Capture the cell that displays the provided text and extract its (X, Y) central coordinate. 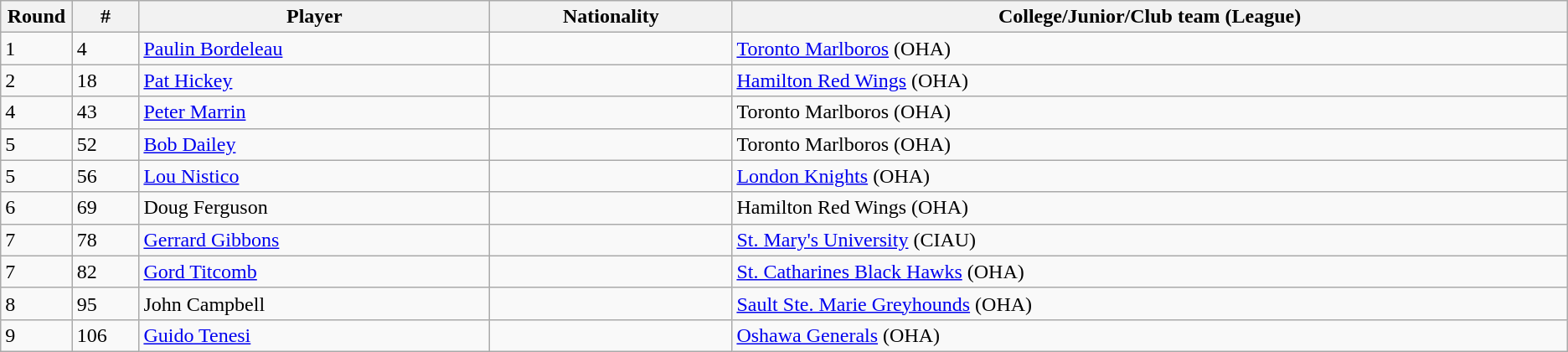
Round (37, 17)
St. Mary's University (CIAU) (1149, 240)
Peter Marrin (315, 112)
56 (106, 176)
# (106, 17)
78 (106, 240)
London Knights (OHA) (1149, 176)
69 (106, 208)
Oshawa Generals (OHA) (1149, 335)
Doug Ferguson (315, 208)
Sault Ste. Marie Greyhounds (OHA) (1149, 303)
St. Catharines Black Hawks (OHA) (1149, 272)
John Campbell (315, 303)
95 (106, 303)
Paulin Bordeleau (315, 49)
8 (37, 303)
College/Junior/Club team (League) (1149, 17)
Gerrard Gibbons (315, 240)
82 (106, 272)
106 (106, 335)
52 (106, 144)
Pat Hickey (315, 80)
Lou Nistico (315, 176)
2 (37, 80)
Nationality (611, 17)
Bob Dailey (315, 144)
6 (37, 208)
Guido Tenesi (315, 335)
Gord Titcomb (315, 272)
9 (37, 335)
18 (106, 80)
1 (37, 49)
43 (106, 112)
Player (315, 17)
